Determine the [X, Y] coordinate at the center of the cell enclosing the given text.  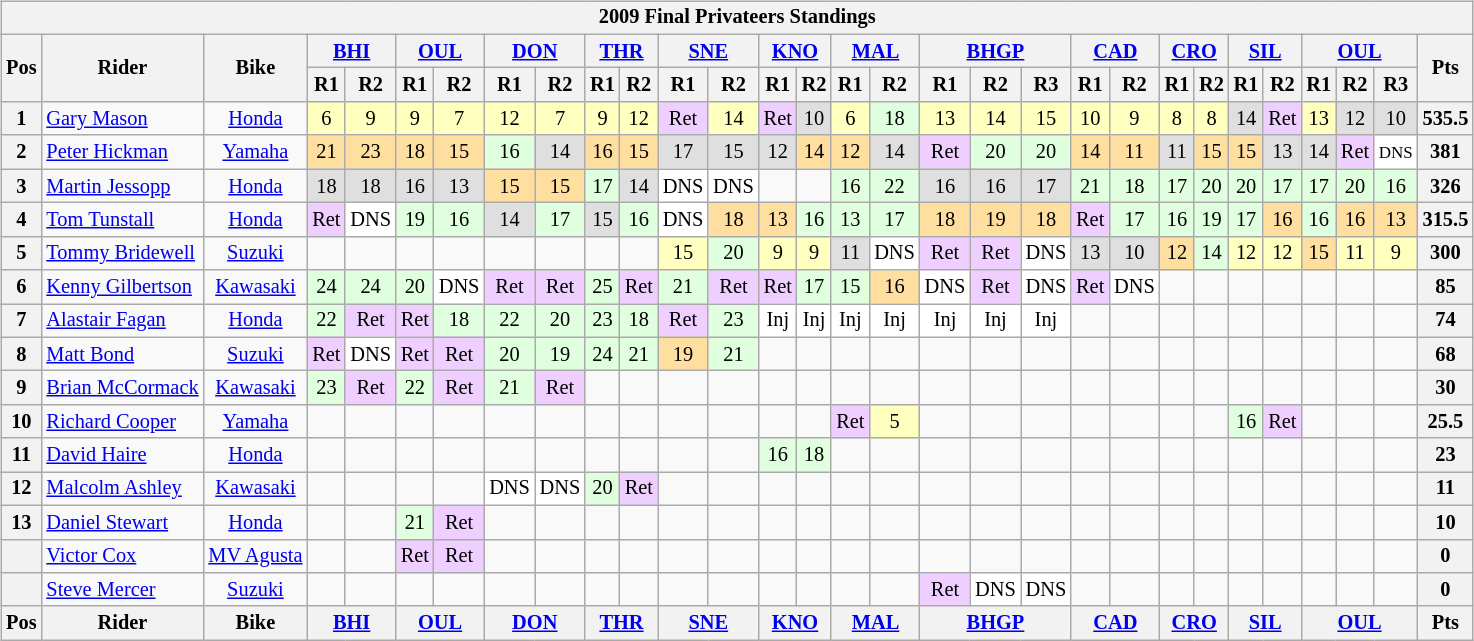
326 [1446, 186]
Richard Cooper [122, 422]
74 [1446, 321]
3 [21, 186]
Peter Hickman [122, 152]
1 [21, 119]
MV Agusta [255, 556]
315.5 [1446, 220]
Steve Mercer [122, 590]
4 [21, 220]
Gary Mason [122, 119]
David Haire [122, 455]
300 [1446, 253]
25.5 [1446, 422]
2009 Final Privateers Standings [737, 18]
Alastair Fagan [122, 321]
Victor Cox [122, 556]
25 [602, 287]
535.5 [1446, 119]
Malcolm Ashley [122, 489]
Tom Tunstall [122, 220]
Brian McCormack [122, 388]
30 [1446, 388]
Matt Bond [122, 354]
381 [1446, 152]
Daniel Stewart [122, 522]
Kenny Gilbertson [122, 287]
68 [1446, 354]
Tommy Bridewell [122, 253]
Martin Jessopp [122, 186]
85 [1446, 287]
2 [21, 152]
